Return the (X, Y) coordinate for the center point of the cell that contains the specified text.  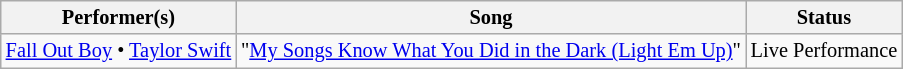
Fall Out Boy • Taylor Swift (118, 51)
Performer(s) (118, 17)
Live Performance (824, 51)
"My Songs Know What You Did in the Dark (Light Em Up)" (491, 51)
Song (491, 17)
Status (824, 17)
